Provide the (x, y) coordinate of the cell's center where the given text is located.  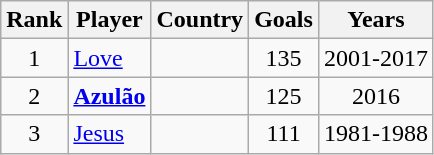
Azulão (110, 96)
2 (34, 96)
1 (34, 58)
2016 (376, 96)
Country (200, 20)
3 (34, 134)
Goals (284, 20)
2001-2017 (376, 58)
Rank (34, 20)
Love (110, 58)
1981-1988 (376, 134)
Years (376, 20)
111 (284, 134)
Player (110, 20)
125 (284, 96)
135 (284, 58)
Jesus (110, 134)
